Search for the cell housing the specified text and yield its [x, y] center coordinate. 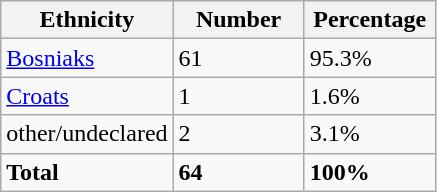
1 [238, 96]
3.1% [370, 134]
Total [87, 172]
Bosniaks [87, 58]
95.3% [370, 58]
2 [238, 134]
Croats [87, 96]
61 [238, 58]
64 [238, 172]
Percentage [370, 20]
Number [238, 20]
Ethnicity [87, 20]
1.6% [370, 96]
other/undeclared [87, 134]
100% [370, 172]
